Scan for the cell matching the given text and deliver its [X, Y] coordinate at center. 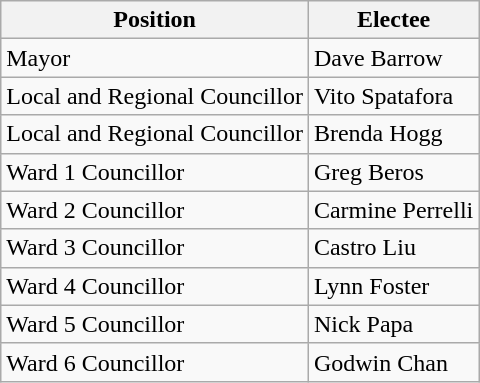
Carmine Perrelli [393, 210]
Position [155, 20]
Electee [393, 20]
Lynn Foster [393, 286]
Godwin Chan [393, 362]
Dave Barrow [393, 58]
Brenda Hogg [393, 134]
Ward 3 Councillor [155, 248]
Vito Spatafora [393, 96]
Ward 6 Councillor [155, 362]
Ward 2 Councillor [155, 210]
Ward 4 Councillor [155, 286]
Greg Beros [393, 172]
Ward 1 Councillor [155, 172]
Ward 5 Councillor [155, 324]
Nick Papa [393, 324]
Castro Liu [393, 248]
Mayor [155, 58]
